Return the [X, Y] coordinate for the center point of the cell that contains the specified text.  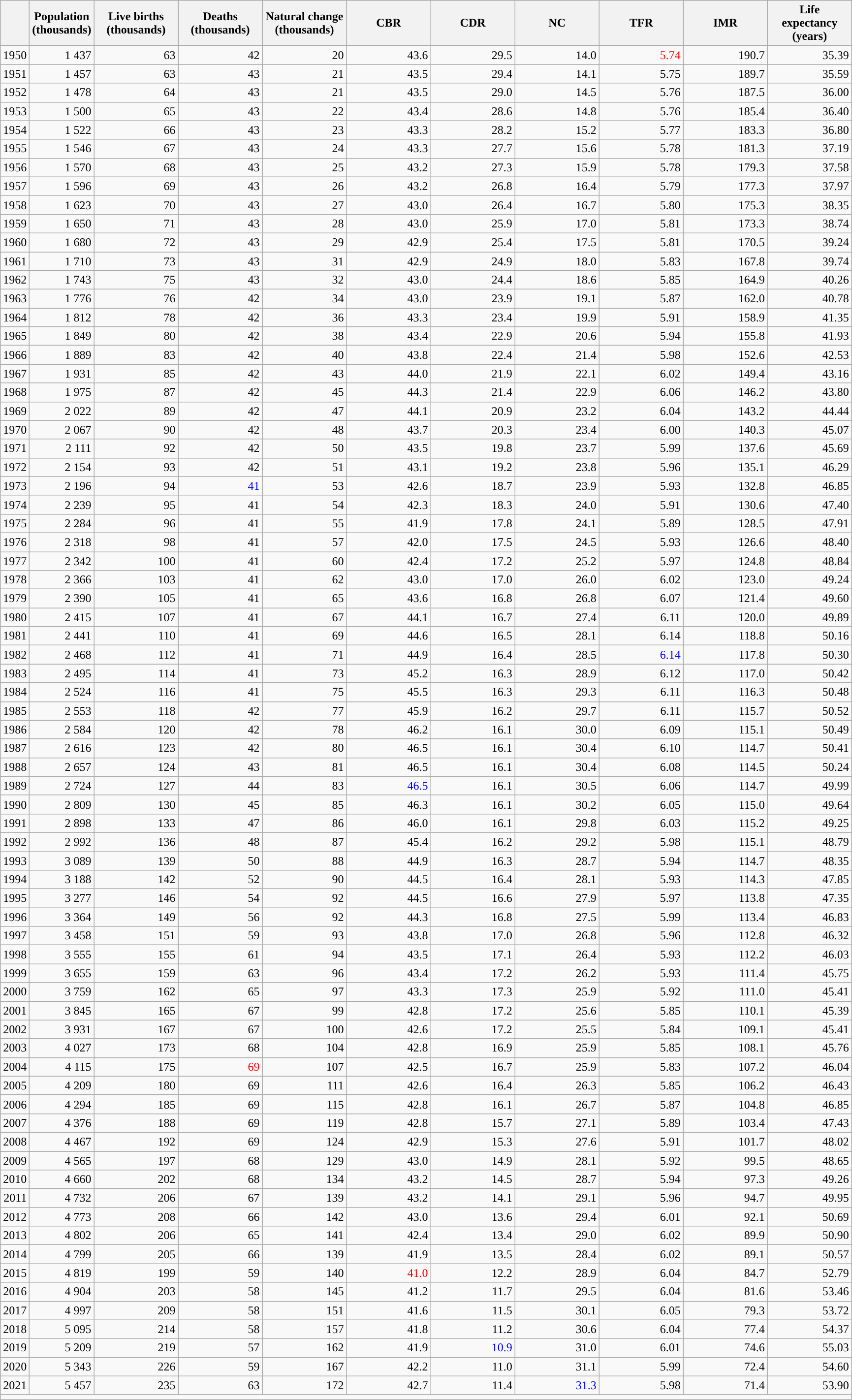
1991 [15, 823]
50.49 [809, 730]
49.64 [809, 804]
1 710 [62, 261]
Population(thousands) [62, 23]
1956 [15, 167]
34 [304, 299]
27.3 [473, 167]
1971 [15, 448]
98 [136, 542]
44.44 [809, 411]
1 776 [62, 299]
5 457 [62, 1385]
115 [304, 1104]
CDR [473, 23]
42.3 [389, 505]
5.79 [641, 186]
70 [136, 205]
35.39 [809, 55]
1965 [15, 336]
110.1 [726, 1011]
2000 [15, 992]
130.6 [726, 505]
162.0 [726, 299]
155.8 [726, 336]
1960 [15, 242]
1982 [15, 655]
36.80 [809, 130]
103 [136, 580]
6.07 [641, 599]
4 294 [62, 1104]
1984 [15, 692]
165 [136, 1011]
18.6 [557, 280]
2009 [15, 1160]
49.95 [809, 1198]
43.1 [389, 467]
2 495 [62, 673]
50.42 [809, 673]
30.6 [557, 1329]
1950 [15, 55]
Natural change(thousands) [304, 23]
105 [136, 599]
50.41 [809, 748]
2 022 [62, 411]
77 [304, 711]
19.8 [473, 448]
39.74 [809, 261]
2 111 [62, 448]
49.99 [809, 786]
35.59 [809, 74]
53.72 [809, 1310]
4 660 [62, 1179]
53.46 [809, 1292]
104 [304, 1048]
15.6 [557, 149]
50.30 [809, 655]
18.3 [473, 505]
136 [136, 842]
44 [221, 786]
81.6 [726, 1292]
19.2 [473, 467]
10.9 [473, 1348]
27.1 [557, 1123]
2 067 [62, 430]
13.5 [473, 1254]
Deaths (thousands) [221, 23]
135.1 [726, 467]
5.77 [641, 130]
89.9 [726, 1236]
1 478 [62, 93]
140 [304, 1273]
22 [304, 111]
219 [136, 1348]
115.7 [726, 711]
116 [136, 692]
25.5 [557, 1029]
114.5 [726, 767]
155 [136, 955]
48.35 [809, 861]
120.0 [726, 617]
18.0 [557, 261]
30.5 [557, 786]
2020 [15, 1367]
48.79 [809, 842]
26 [304, 186]
46.03 [809, 955]
2003 [15, 1048]
1987 [15, 748]
1962 [15, 280]
101.7 [726, 1142]
1 812 [62, 318]
24 [304, 149]
71.4 [726, 1385]
38 [304, 336]
5.74 [641, 55]
1952 [15, 93]
2 992 [62, 842]
41.35 [809, 318]
2 616 [62, 748]
1 849 [62, 336]
1990 [15, 804]
1979 [15, 599]
23.7 [557, 448]
19.1 [557, 299]
214 [136, 1329]
130 [136, 804]
28 [304, 223]
2004 [15, 1067]
24.9 [473, 261]
114.3 [726, 880]
1992 [15, 842]
29.2 [557, 842]
111.4 [726, 973]
1994 [15, 880]
25.4 [473, 242]
11.2 [473, 1329]
5 343 [62, 1367]
11.0 [473, 1367]
3 555 [62, 955]
158.9 [726, 318]
2006 [15, 1104]
20.6 [557, 336]
113.8 [726, 898]
47.85 [809, 880]
2015 [15, 1273]
1964 [15, 318]
14.8 [557, 111]
1974 [15, 505]
1 546 [62, 149]
99.5 [726, 1160]
28.4 [557, 1254]
44.0 [389, 374]
15.3 [473, 1142]
1954 [15, 130]
104.8 [726, 1104]
51 [304, 467]
157 [304, 1329]
1958 [15, 205]
28.6 [473, 111]
41.6 [389, 1310]
30.0 [557, 730]
31.0 [557, 1348]
92.1 [726, 1217]
175 [136, 1067]
1 522 [62, 130]
4 773 [62, 1217]
3 089 [62, 861]
2008 [15, 1142]
4 732 [62, 1198]
2 342 [62, 561]
2 584 [62, 730]
2 898 [62, 823]
77.4 [726, 1329]
118.8 [726, 636]
45.9 [389, 711]
89.1 [726, 1254]
1968 [15, 392]
114 [136, 673]
IMR [726, 23]
42.2 [389, 1367]
45.76 [809, 1048]
NC [557, 23]
43.16 [809, 374]
3 845 [62, 1011]
6.12 [641, 673]
97.3 [726, 1179]
39.24 [809, 242]
25.6 [557, 1011]
45.39 [809, 1011]
143.2 [726, 411]
45.75 [809, 973]
6.08 [641, 767]
146.2 [726, 392]
95 [136, 505]
208 [136, 1217]
159 [136, 973]
145 [304, 1292]
183.3 [726, 130]
Live births (thousands) [136, 23]
28.5 [557, 655]
1970 [15, 430]
31.1 [557, 1367]
110 [136, 636]
106.2 [726, 1085]
48.02 [809, 1142]
55.03 [809, 1348]
129 [304, 1160]
2010 [15, 1179]
192 [136, 1142]
2005 [15, 1085]
50.16 [809, 636]
37.58 [809, 167]
53 [304, 486]
24.4 [473, 280]
62 [304, 580]
1966 [15, 355]
23.8 [557, 467]
152.6 [726, 355]
72.4 [726, 1367]
Life expectancy (years) [809, 23]
1 650 [62, 223]
180 [136, 1085]
1989 [15, 786]
2012 [15, 1217]
2 318 [62, 542]
2 524 [62, 692]
49.25 [809, 823]
40 [304, 355]
27.4 [557, 617]
16.5 [473, 636]
2019 [15, 1348]
11.4 [473, 1385]
6.09 [641, 730]
79.3 [726, 1310]
3 458 [62, 936]
188 [136, 1123]
1 596 [62, 186]
45.5 [389, 692]
97 [304, 992]
116.3 [726, 692]
24.5 [557, 542]
54.37 [809, 1329]
115.0 [726, 804]
2021 [15, 1385]
16.6 [473, 898]
52 [221, 880]
29.1 [557, 1198]
140.3 [726, 430]
6.00 [641, 430]
108.1 [726, 1048]
4 376 [62, 1123]
45.4 [389, 842]
1 457 [62, 74]
46.83 [809, 917]
3 759 [62, 992]
19.9 [557, 318]
5 095 [62, 1329]
5.84 [641, 1029]
27 [304, 205]
203 [136, 1292]
13.4 [473, 1236]
50.48 [809, 692]
109.1 [726, 1029]
CBR [389, 23]
6.10 [641, 748]
4 997 [62, 1310]
2013 [15, 1236]
50.57 [809, 1254]
2 284 [62, 523]
1999 [15, 973]
16.9 [473, 1048]
190.7 [726, 55]
4 802 [62, 1236]
38.35 [809, 205]
31.3 [557, 1385]
170.5 [726, 242]
1998 [15, 955]
123 [136, 748]
137.6 [726, 448]
74.6 [726, 1348]
50.24 [809, 767]
81 [304, 767]
2 390 [62, 599]
121.4 [726, 599]
99 [304, 1011]
111.0 [726, 992]
226 [136, 1367]
46.0 [389, 823]
132.8 [726, 486]
124.8 [726, 561]
44.6 [389, 636]
2 196 [62, 486]
41.93 [809, 336]
1 570 [62, 167]
167.8 [726, 261]
1961 [15, 261]
2001 [15, 1011]
89 [136, 411]
1988 [15, 767]
48.40 [809, 542]
3 188 [62, 880]
1967 [15, 374]
41.0 [389, 1273]
37.97 [809, 186]
119 [304, 1123]
26.2 [557, 973]
205 [136, 1254]
1995 [15, 898]
48.84 [809, 561]
3 364 [62, 917]
1985 [15, 711]
53.90 [809, 1385]
235 [136, 1385]
4 209 [62, 1085]
26.7 [557, 1104]
189.7 [726, 74]
3 277 [62, 898]
128.5 [726, 523]
36.40 [809, 111]
88 [304, 861]
48.65 [809, 1160]
2 553 [62, 711]
127 [136, 786]
173 [136, 1048]
47.43 [809, 1123]
36 [304, 318]
26.0 [557, 580]
118 [136, 711]
21.9 [473, 374]
1 437 [62, 55]
31 [304, 261]
123.0 [726, 580]
54.60 [809, 1367]
25 [304, 167]
1996 [15, 917]
47.35 [809, 898]
30.1 [557, 1310]
4 467 [62, 1142]
2 366 [62, 580]
1973 [15, 486]
5.75 [641, 74]
202 [136, 1179]
2018 [15, 1329]
84.7 [726, 1273]
40.78 [809, 299]
46.3 [389, 804]
149 [136, 917]
2014 [15, 1254]
1978 [15, 580]
49.26 [809, 1179]
23 [304, 130]
185 [136, 1104]
141 [304, 1236]
43.7 [389, 430]
2002 [15, 1029]
15.9 [557, 167]
14.0 [557, 55]
1 889 [62, 355]
113.4 [726, 917]
26.3 [557, 1085]
64 [136, 93]
134 [304, 1179]
86 [304, 823]
2 239 [62, 505]
22.4 [473, 355]
45.07 [809, 430]
1980 [15, 617]
5 209 [62, 1348]
15.7 [473, 1123]
13.6 [473, 1217]
42.53 [809, 355]
50.69 [809, 1217]
29.3 [557, 692]
30.2 [557, 804]
209 [136, 1310]
17.1 [473, 955]
126.6 [726, 542]
115.2 [726, 823]
45.2 [389, 673]
164.9 [726, 280]
2 724 [62, 786]
18.7 [473, 486]
1957 [15, 186]
1953 [15, 111]
29 [304, 242]
27.7 [473, 149]
12.2 [473, 1273]
76 [136, 299]
107.2 [726, 1067]
146 [136, 898]
38.74 [809, 223]
172 [304, 1385]
1959 [15, 223]
197 [136, 1160]
46.32 [809, 936]
175.3 [726, 205]
2 809 [62, 804]
94.7 [726, 1198]
1997 [15, 936]
1975 [15, 523]
4 565 [62, 1160]
2011 [15, 1198]
1 931 [62, 374]
52.79 [809, 1273]
2 154 [62, 467]
17.8 [473, 523]
1 975 [62, 392]
17.3 [473, 992]
103.4 [726, 1123]
72 [136, 242]
199 [136, 1273]
4 904 [62, 1292]
1976 [15, 542]
42.7 [389, 1385]
46.2 [389, 730]
4 819 [62, 1273]
61 [221, 955]
112 [136, 655]
1972 [15, 467]
2017 [15, 1310]
24.1 [557, 523]
TFR [641, 23]
1993 [15, 861]
46.04 [809, 1067]
45.69 [809, 448]
4 115 [62, 1067]
1981 [15, 636]
3 655 [62, 973]
3 931 [62, 1029]
15.2 [557, 130]
27.9 [557, 898]
2 441 [62, 636]
177.3 [726, 186]
49.24 [809, 580]
179.3 [726, 167]
1 500 [62, 111]
46.43 [809, 1085]
28.2 [473, 130]
50.52 [809, 711]
6.03 [641, 823]
20 [304, 55]
14.9 [473, 1160]
4 799 [62, 1254]
5.80 [641, 205]
1986 [15, 730]
111 [304, 1085]
11.5 [473, 1310]
1963 [15, 299]
25.2 [557, 561]
112.2 [726, 955]
55 [304, 523]
2016 [15, 1292]
1977 [15, 561]
1 680 [62, 242]
24.0 [557, 505]
112.8 [726, 936]
27.5 [557, 917]
187.5 [726, 93]
60 [304, 561]
36.00 [809, 93]
42.5 [389, 1067]
43.80 [809, 392]
1983 [15, 673]
42.0 [389, 542]
46.29 [809, 467]
41.8 [389, 1329]
41.2 [389, 1292]
120 [136, 730]
4 027 [62, 1048]
2 468 [62, 655]
181.3 [726, 149]
23.2 [557, 411]
117.8 [726, 655]
2 415 [62, 617]
20.3 [473, 430]
40.26 [809, 280]
2007 [15, 1123]
29.7 [557, 711]
117.0 [726, 673]
20.9 [473, 411]
1969 [15, 411]
11.7 [473, 1292]
49.89 [809, 617]
32 [304, 280]
29.8 [557, 823]
1955 [15, 149]
2 657 [62, 767]
1 623 [62, 205]
173.3 [726, 223]
1 743 [62, 280]
56 [221, 917]
1951 [15, 74]
37.19 [809, 149]
185.4 [726, 111]
27.6 [557, 1142]
22.1 [557, 374]
50.90 [809, 1236]
133 [136, 823]
149.4 [726, 374]
47.91 [809, 523]
49.60 [809, 599]
47.40 [809, 505]
